Return the (X, Y) coordinate for the center point of the cell that contains the specified text.  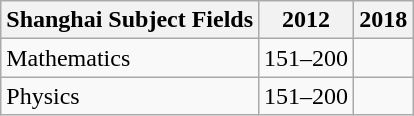
2018 (384, 20)
2012 (306, 20)
Shanghai Subject Fields (130, 20)
Physics (130, 96)
Mathematics (130, 58)
